For the text-containing cell, return its midpoint in (X, Y) coordinate format. 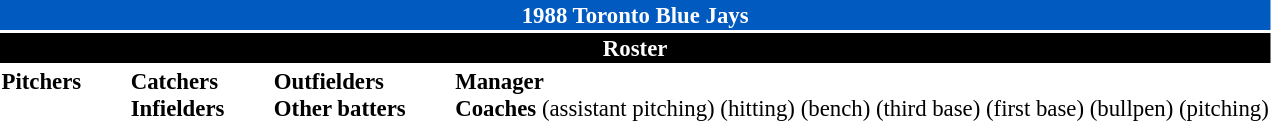
1988 Toronto Blue Jays (635, 15)
Roster (635, 48)
